Output the [X, Y] coordinate of the center of the cell containing the given text.  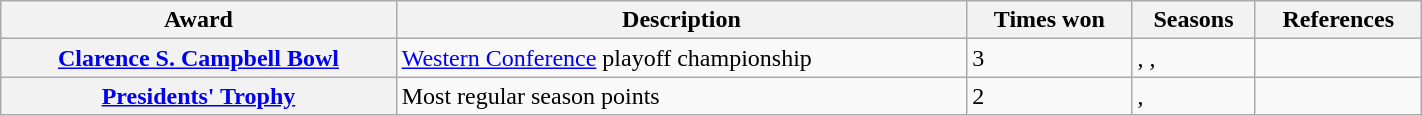
Presidents' Trophy [198, 96]
References [1338, 20]
Most regular season points [682, 96]
Seasons [1194, 20]
2 [1050, 96]
Times won [1050, 20]
3 [1050, 58]
, [1194, 96]
, , [1194, 58]
Western Conference playoff championship [682, 58]
Description [682, 20]
Award [198, 20]
Clarence S. Campbell Bowl [198, 58]
